Detect which cell encompasses the target text, then output its [x, y] center coordinate. 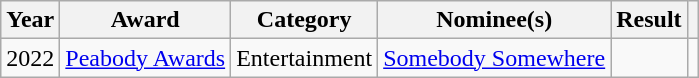
Entertainment [304, 58]
Category [304, 20]
Result [649, 20]
Year [30, 20]
Somebody Somewhere [494, 58]
Peabody Awards [146, 58]
2022 [30, 58]
Award [146, 20]
Nominee(s) [494, 20]
